From the cell containing the given text, extract its center point as [x, y] coordinate. 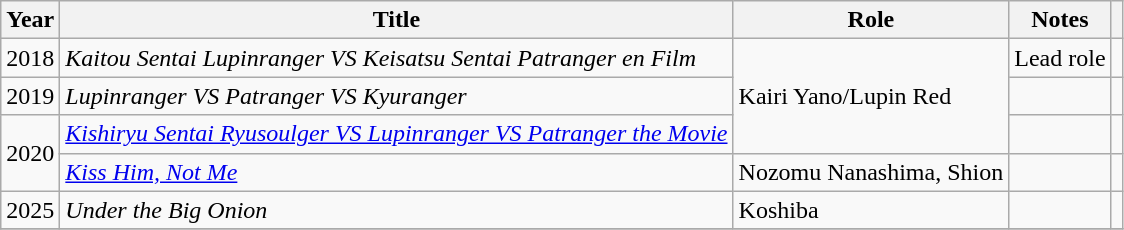
Kishiryu Sentai Ryusoulger VS Lupinranger VS Patranger the Movie [396, 134]
Lead role [1060, 58]
Notes [1060, 20]
Lupinranger VS Patranger VS Kyuranger [396, 96]
2025 [30, 210]
Nozomu Nanashima, Shion [871, 172]
Koshiba [871, 210]
2020 [30, 153]
Title [396, 20]
2019 [30, 96]
2018 [30, 58]
Kiss Him, Not Me [396, 172]
Role [871, 20]
Kaitou Sentai Lupinranger VS Keisatsu Sentai Patranger en Film [396, 58]
Kairi Yano/Lupin Red [871, 96]
Year [30, 20]
Under the Big Onion [396, 210]
